From the cell containing the given text, extract its center point as [X, Y] coordinate. 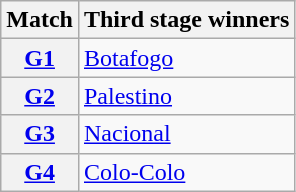
Colo-Colo [186, 172]
G3 [40, 134]
Palestino [186, 96]
G4 [40, 172]
G2 [40, 96]
Botafogo [186, 58]
Match [40, 20]
G1 [40, 58]
Third stage winners [186, 20]
Nacional [186, 134]
